Locate the cell with the specified text and output its [x, y] center coordinate. 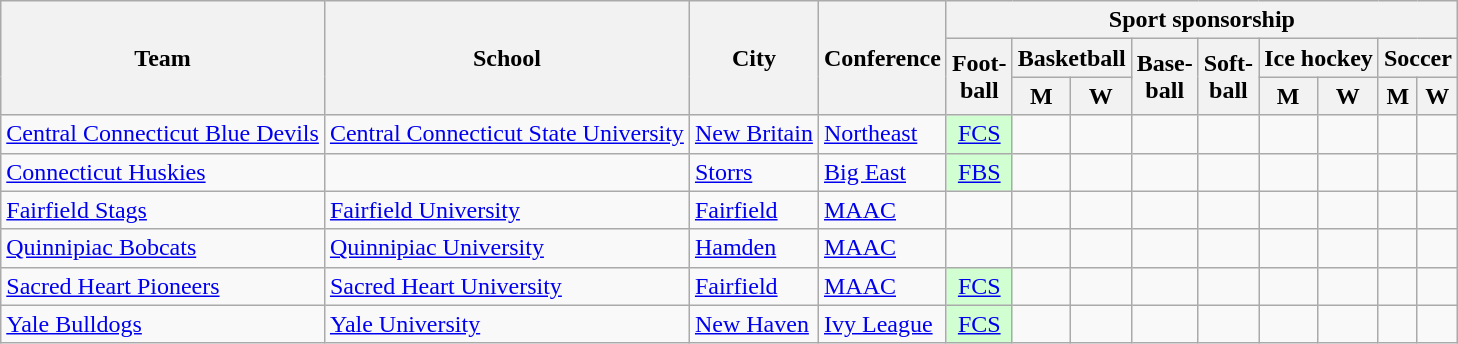
Soccer [1418, 58]
Team [163, 58]
Sacred Heart Pioneers [163, 286]
Conference [882, 58]
Fairfield University [506, 210]
Sport sponsorship [1202, 20]
New Britain [754, 134]
Connecticut Huskies [163, 172]
Foot-ball [979, 77]
FBS [979, 172]
Big East [882, 172]
Yale University [506, 324]
Ivy League [882, 324]
Soft-ball [1228, 77]
Hamden [754, 248]
New Haven [754, 324]
Central Connecticut Blue Devils [163, 134]
Sacred Heart University [506, 286]
School [506, 58]
Quinnipiac University [506, 248]
Central Connecticut State University [506, 134]
Base-ball [1164, 77]
Ice hockey [1319, 58]
Storrs [754, 172]
Quinnipiac Bobcats [163, 248]
Fairfield Stags [163, 210]
Yale Bulldogs [163, 324]
Northeast [882, 134]
Basketball [1072, 58]
City [754, 58]
